Scan for the cell matching the given text and deliver its [x, y] coordinate at center. 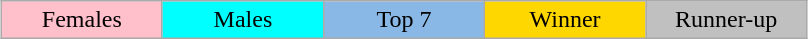
Runner-up [726, 20]
Top 7 [404, 20]
Winner [566, 20]
Males [242, 20]
Females [82, 20]
